Determine the [x, y] coordinate at the center of the cell enclosing the given text.  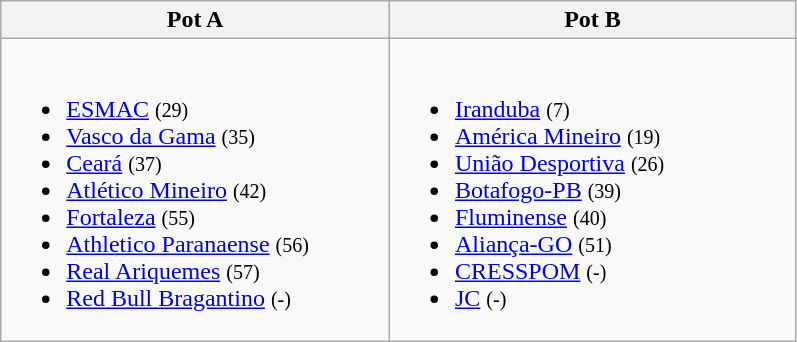
ESMAC (29) Vasco da Gama (35) Ceará (37) Atlético Mineiro (42) Fortaleza (55) Athletico Paranaense (56) Real Ariquemes (57) Red Bull Bragantino (-) [196, 190]
Iranduba (7) América Mineiro (19) União Desportiva (26) Botafogo-PB (39) Fluminense (40) Aliança-GO (51) CRESSPOM (-) JC (-) [592, 190]
Pot B [592, 20]
Pot A [196, 20]
